Find where the given text appears and provide that cell's center as (X, Y) coordinate. 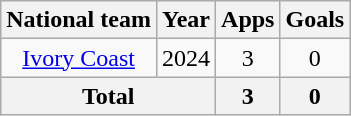
Goals (315, 20)
National team (79, 20)
Ivory Coast (79, 58)
2024 (186, 58)
Total (108, 96)
Year (186, 20)
Apps (248, 20)
